Extract the [X, Y] coordinate from the center of the cell holding the provided text.  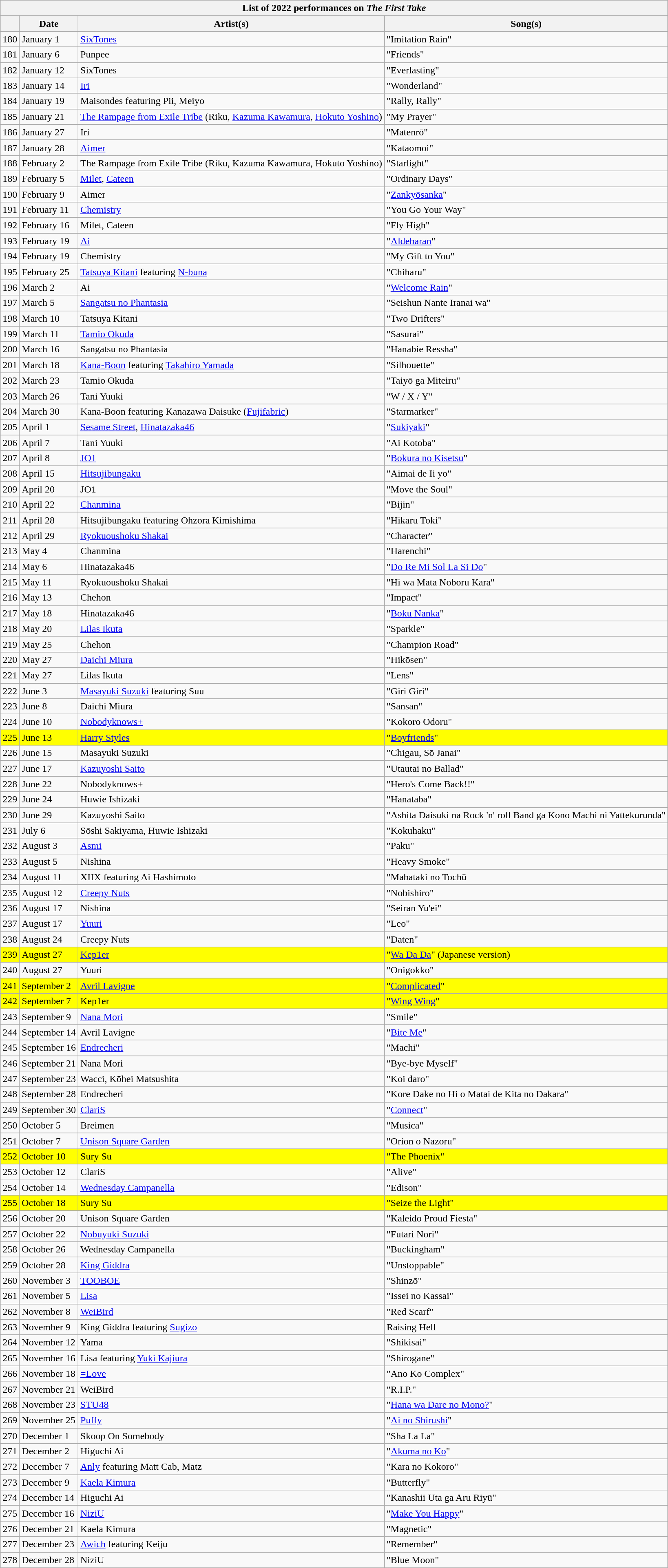
"Onigokko" [526, 970]
January 6 [49, 55]
October 26 [49, 1250]
196 [10, 287]
243 [10, 1017]
188 [10, 163]
Harry Styles [232, 738]
November 3 [49, 1281]
231 [10, 830]
Song(s) [526, 24]
Asmi [232, 846]
206 [10, 442]
"Magnetic" [526, 1529]
April 1 [49, 427]
"Hikaru Toki" [526, 520]
251 [10, 1141]
"Shirogane" [526, 1358]
"Hanataba" [526, 799]
December 9 [49, 1482]
"Leo" [526, 923]
April 8 [49, 458]
Wacci, Kōhei Matsushita [232, 1079]
271 [10, 1451]
247 [10, 1079]
219 [10, 644]
December 21 [49, 1529]
"Rally, Rally" [526, 101]
224 [10, 722]
August 12 [49, 892]
"Heavy Smoke" [526, 861]
"Complicated" [526, 986]
182 [10, 70]
209 [10, 489]
"Champion Road" [526, 644]
223 [10, 707]
June 22 [49, 784]
October 10 [49, 1156]
=Love [232, 1374]
"Boku Nanka" [526, 613]
"Butterfly" [526, 1482]
"Machi" [526, 1048]
242 [10, 1001]
December 16 [49, 1513]
234 [10, 877]
October 22 [49, 1234]
"Sukiyaki" [526, 427]
December 2 [49, 1451]
Masayuki Suzuki featuring Suu [232, 691]
202 [10, 380]
187 [10, 148]
"Daten" [526, 939]
Lisa featuring Yuki Kajiura [232, 1358]
220 [10, 660]
September 7 [49, 1001]
"Issei no Kassai" [526, 1296]
"Hanabie Ressha" [526, 349]
241 [10, 986]
Artist(s) [232, 24]
December 28 [49, 1560]
"Bye-bye Myself" [526, 1063]
November 21 [49, 1389]
"Starlight" [526, 163]
November 5 [49, 1296]
"Ano Ko Complex" [526, 1374]
XIIX featuring Ai Hashimoto [232, 877]
January 12 [49, 70]
"Character" [526, 536]
"Blue Moon" [526, 1560]
"Sparkle" [526, 629]
Awich featuring Keiju [232, 1544]
"W / X / Y" [526, 396]
"Remember" [526, 1544]
"Kokoro Odoru" [526, 722]
210 [10, 505]
October 28 [49, 1265]
March 30 [49, 411]
"Alive" [526, 1172]
"Lens" [526, 675]
"My Prayer" [526, 117]
April 20 [49, 489]
"Silhouette" [526, 365]
"Seize the Light" [526, 1203]
"You Go Your Way" [526, 210]
215 [10, 582]
218 [10, 629]
"Sansan" [526, 707]
December 7 [49, 1467]
250 [10, 1125]
April 29 [49, 536]
194 [10, 256]
January 28 [49, 148]
"Chiharu" [526, 272]
"Ai Kotoba" [526, 442]
September 23 [49, 1079]
Punpee [232, 55]
December 1 [49, 1435]
"Sha La La" [526, 1435]
199 [10, 334]
"Chigau, Sō Janai" [526, 753]
221 [10, 675]
"Utautai no Ballad" [526, 769]
February 16 [49, 225]
"Seiran Yu'ei" [526, 908]
King Giddra featuring Sugizo [232, 1327]
Nobuyuki Suzuki [232, 1234]
December 23 [49, 1544]
"Ashita Daisuki na Rock 'n' roll Band ga Kono Machi ni Yattekurunda" [526, 815]
"Futari Nori" [526, 1234]
November 16 [49, 1358]
201 [10, 365]
"Zankyōsanka" [526, 194]
Sōshi Sakiyama, Huwie Ishizaki [232, 830]
276 [10, 1529]
April 22 [49, 505]
September 21 [49, 1063]
256 [10, 1219]
"Shinzō" [526, 1281]
264 [10, 1343]
268 [10, 1405]
274 [10, 1498]
180 [10, 39]
254 [10, 1188]
October 7 [49, 1141]
258 [10, 1250]
October 5 [49, 1125]
229 [10, 799]
239 [10, 955]
183 [10, 86]
"Fly High" [526, 225]
May 6 [49, 567]
"Musica" [526, 1125]
"Ai no Shirushi" [526, 1420]
January 19 [49, 101]
"Akuma no Ko" [526, 1451]
Date [49, 24]
"Imitation Rain" [526, 39]
"My Gift to You" [526, 256]
269 [10, 1420]
October 12 [49, 1172]
"Kore Dake no Hi o Matai de Kita no Dakara" [526, 1094]
236 [10, 908]
232 [10, 846]
"Two Drifters" [526, 318]
237 [10, 923]
November 18 [49, 1374]
September 9 [49, 1017]
September 14 [49, 1032]
Lisa [232, 1296]
203 [10, 396]
"Harenchi" [526, 551]
186 [10, 132]
205 [10, 427]
259 [10, 1265]
244 [10, 1032]
April 7 [49, 442]
235 [10, 892]
"Taiyō ga Miteiru" [526, 380]
"Wa Da Da" (Japanese version) [526, 955]
"Kokuhaku" [526, 830]
230 [10, 815]
June 24 [49, 799]
May 11 [49, 582]
228 [10, 784]
"Bijin" [526, 505]
List of 2022 performances on The First Take [334, 8]
"Paku" [526, 846]
August 3 [49, 846]
185 [10, 117]
266 [10, 1374]
"Impact" [526, 598]
"Move the Soul" [526, 489]
June 10 [49, 722]
"Kaleido Proud Fiesta" [526, 1219]
September 2 [49, 986]
257 [10, 1234]
March 18 [49, 365]
March 2 [49, 287]
November 8 [49, 1312]
"Bite Me" [526, 1032]
"Kara no Kokoro" [526, 1467]
"Do Re Mi Sol La Si Do" [526, 567]
213 [10, 551]
191 [10, 210]
April 28 [49, 520]
Masayuki Suzuki [232, 753]
"Connect" [526, 1110]
November 12 [49, 1343]
184 [10, 101]
195 [10, 272]
March 26 [49, 396]
260 [10, 1281]
Anly featuring Matt Cab, Matz [232, 1467]
June 3 [49, 691]
"Buckingham" [526, 1250]
240 [10, 970]
"Wing Wing" [526, 1001]
August 5 [49, 861]
October 18 [49, 1203]
"Sasurai" [526, 334]
216 [10, 598]
"Giri Giri" [526, 691]
212 [10, 536]
198 [10, 318]
"Seishun Nante Iranai wa" [526, 303]
Maisondes featuring Pii, Meiyo [232, 101]
Skoop On Somebody [232, 1435]
January 14 [49, 86]
"Unstoppable" [526, 1265]
"Nobishiro" [526, 892]
February 11 [49, 210]
"Shikisai" [526, 1343]
March 11 [49, 334]
March 5 [49, 303]
263 [10, 1327]
"Edison" [526, 1188]
192 [10, 225]
227 [10, 769]
"Kataomoi" [526, 148]
278 [10, 1560]
March 23 [49, 380]
214 [10, 567]
225 [10, 738]
265 [10, 1358]
197 [10, 303]
May 13 [49, 598]
262 [10, 1312]
"Red Scarf" [526, 1312]
Sesame Street, Hinatazaka46 [232, 427]
January 1 [49, 39]
November 23 [49, 1405]
"Make You Happy" [526, 1513]
245 [10, 1048]
September 30 [49, 1110]
"Kanashii Uta ga Aru Riyū" [526, 1498]
267 [10, 1389]
Raising Hell [526, 1327]
October 14 [49, 1188]
June 17 [49, 769]
204 [10, 411]
January 27 [49, 132]
Tatsuya Kitani featuring N-buna [232, 272]
Kana-Boon featuring Takahiro Yamada [232, 365]
April 15 [49, 474]
October 20 [49, 1219]
Yama [232, 1343]
Tatsuya Kitani [232, 318]
207 [10, 458]
STU48 [232, 1405]
"Hana wa Dare no Mono?" [526, 1405]
February 2 [49, 163]
255 [10, 1203]
189 [10, 179]
November 25 [49, 1420]
Hitsujibungaku [232, 474]
"Hero's Come Back!!" [526, 784]
246 [10, 1063]
"Everlasting" [526, 70]
King Giddra [232, 1265]
"Wonderland" [526, 86]
208 [10, 474]
Hitsujibungaku featuring Ohzora Kimishima [232, 520]
March 16 [49, 349]
May 20 [49, 629]
"Smile" [526, 1017]
222 [10, 691]
"Aimai de Ii yo" [526, 474]
190 [10, 194]
200 [10, 349]
253 [10, 1172]
"Friends" [526, 55]
233 [10, 861]
Kana-Boon featuring Kanazawa Daisuke (Fujifabric) [232, 411]
"Starmarker" [526, 411]
273 [10, 1482]
February 25 [49, 272]
"Boyfriends" [526, 738]
August 11 [49, 877]
"R.I.P." [526, 1389]
277 [10, 1544]
275 [10, 1513]
252 [10, 1156]
238 [10, 939]
248 [10, 1094]
"Mabataki no Tochū [526, 877]
September 28 [49, 1094]
"Orion o Nazoru" [526, 1141]
272 [10, 1467]
249 [10, 1110]
May 4 [49, 551]
"Koi daro" [526, 1079]
211 [10, 520]
Breimen [232, 1125]
December 14 [49, 1498]
June 13 [49, 738]
June 15 [49, 753]
TOOBOE [232, 1281]
Puffy [232, 1420]
"Aldebaran" [526, 241]
270 [10, 1435]
March 10 [49, 318]
"Hikōsen" [526, 660]
"Welcome Rain" [526, 287]
"Matenrō" [526, 132]
May 25 [49, 644]
January 21 [49, 117]
February 5 [49, 179]
Huwie Ishizaki [232, 799]
"The Phoenix" [526, 1156]
May 18 [49, 613]
193 [10, 241]
June 29 [49, 815]
August 24 [49, 939]
226 [10, 753]
"Ordinary Days" [526, 179]
February 9 [49, 194]
June 8 [49, 707]
181 [10, 55]
July 6 [49, 830]
217 [10, 613]
"Hi wa Mata Noboru Kara" [526, 582]
261 [10, 1296]
"Bokura no Kisetsu" [526, 458]
November 9 [49, 1327]
September 16 [49, 1048]
